Capture the cell that displays the provided text and extract its [x, y] central coordinate. 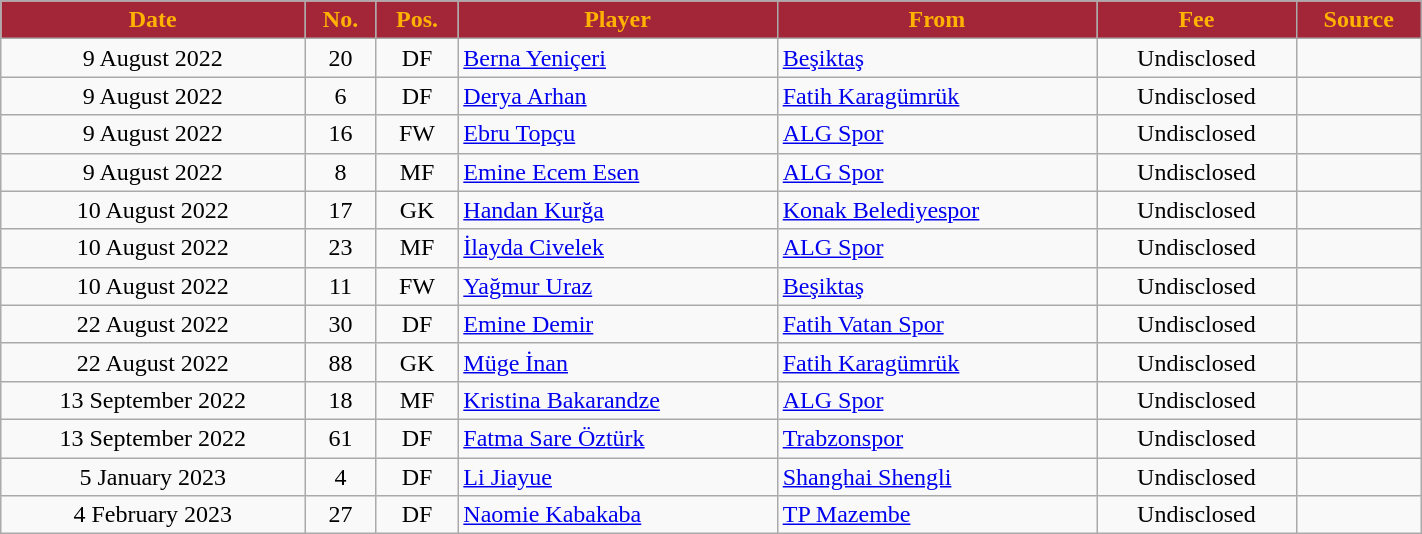
Fatih Vatan Spor [936, 324]
From [936, 20]
Li Jiayue [618, 477]
61 [340, 438]
Müge İnan [618, 362]
8 [340, 172]
30 [340, 324]
Berna Yeniçeri [618, 58]
4 [340, 477]
Trabzonspor [936, 438]
Konak Belediyespor [936, 210]
Fee [1197, 20]
Pos. [417, 20]
Yağmur Uraz [618, 286]
20 [340, 58]
No. [340, 20]
Fatma Sare Öztürk [618, 438]
Ebru Topçu [618, 134]
Source [1358, 20]
11 [340, 286]
Player [618, 20]
27 [340, 515]
16 [340, 134]
88 [340, 362]
18 [340, 400]
Shanghai Shengli [936, 477]
17 [340, 210]
Emine Ecem Esen [618, 172]
Emine Demir [618, 324]
Kristina Bakarandze [618, 400]
4 February 2023 [153, 515]
Handan Kurğa [618, 210]
5 January 2023 [153, 477]
23 [340, 248]
Date [153, 20]
Derya Arhan [618, 96]
TP Mazembe [936, 515]
İlayda Civelek [618, 248]
6 [340, 96]
Naomie Kabakaba [618, 515]
